Determine the (X, Y) coordinate at the center of the cell enclosing the given text.  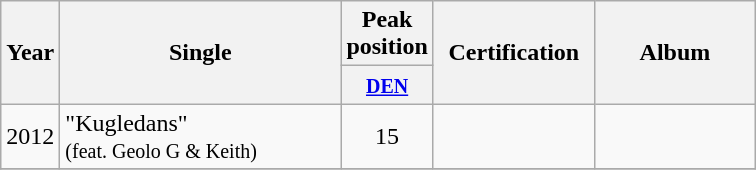
DEN (387, 85)
2012 (30, 136)
Single (200, 52)
Peakposition (387, 34)
"Kugledans"(feat. Geolo G & Keith) (200, 136)
Album (674, 52)
15 (387, 136)
Certification (514, 52)
Year (30, 52)
